Output the [X, Y] coordinate of the center of the cell containing the given text.  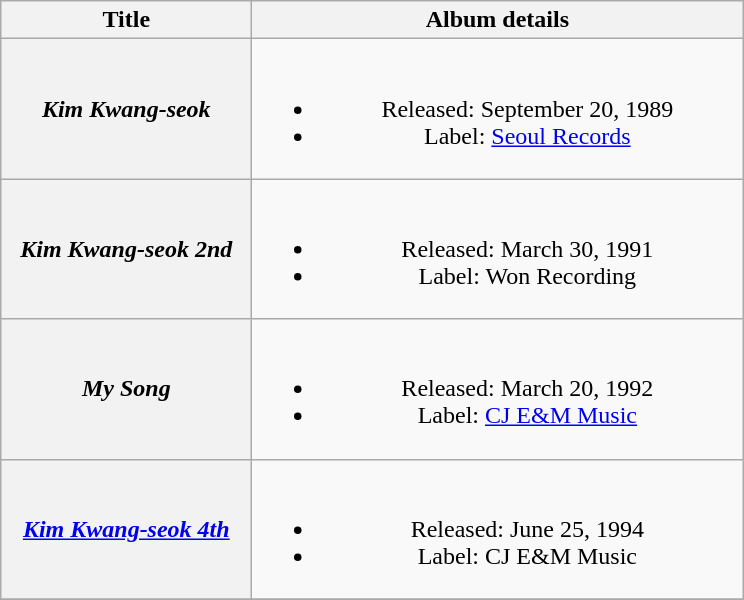
Kim Kwang-seok 2nd [126, 249]
Kim Kwang-seok 4th [126, 529]
Kim Kwang-seok [126, 109]
Released: March 30, 1991Label: Won Recording [498, 249]
Released: March 20, 1992Label: CJ E&M Music [498, 389]
My Song [126, 389]
Released: September 20, 1989Label: Seoul Records [498, 109]
Released: June 25, 1994Label: CJ E&M Music [498, 529]
Album details [498, 20]
Title [126, 20]
